Identify which cell holds the provided text, then report its (X, Y) central coordinate. 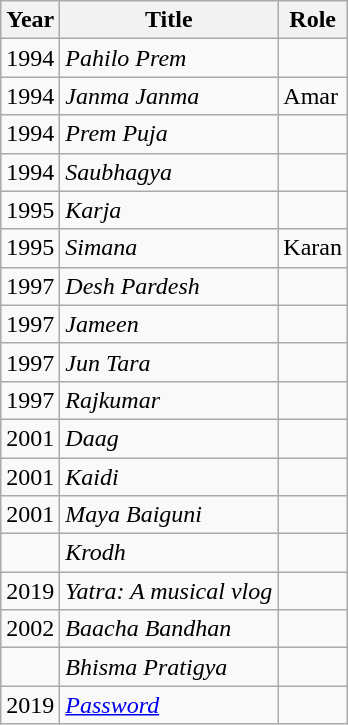
Baacha Bandhan (169, 629)
Saubhagya (169, 172)
Simana (169, 248)
Bhisma Pratigya (169, 667)
Title (169, 20)
Karan (313, 248)
Maya Baiguni (169, 515)
Yatra: A musical vlog (169, 591)
Desh Pardesh (169, 286)
Jun Tara (169, 362)
Password (169, 705)
Janma Janma (169, 96)
Daag (169, 438)
Krodh (169, 553)
Karja (169, 210)
Kaidi (169, 477)
Rajkumar (169, 400)
Year (30, 20)
Pahilo Prem (169, 58)
Role (313, 20)
Jameen (169, 324)
Prem Puja (169, 134)
Amar (313, 96)
2002 (30, 629)
